Detect which cell encompasses the target text, then output its (x, y) center coordinate. 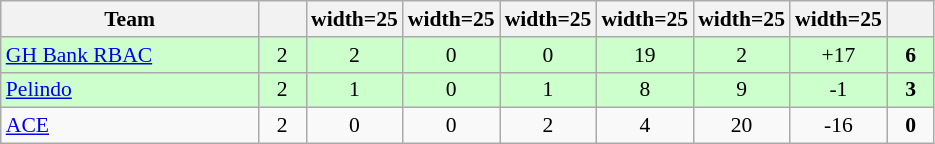
-1 (838, 90)
ACE (130, 126)
+17 (838, 55)
19 (644, 55)
8 (644, 90)
-16 (838, 126)
9 (742, 90)
6 (911, 55)
20 (742, 126)
4 (644, 126)
GH Bank RBAC (130, 55)
Pelindo (130, 90)
3 (911, 90)
Team (130, 19)
